Provide the [x, y] coordinate of the cell's center where the given text is located.  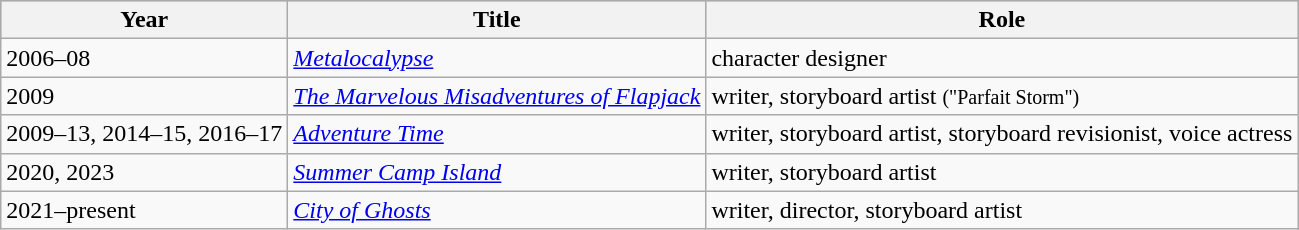
2021–present [144, 210]
character designer [1002, 58]
Title [497, 20]
Role [1002, 20]
writer, storyboard artist [1002, 172]
2009 [144, 96]
Metalocalypse [497, 58]
The Marvelous Misadventures of Flapjack [497, 96]
writer, storyboard artist ("Parfait Storm") [1002, 96]
Adventure Time [497, 134]
writer, storyboard artist, storyboard revisionist, voice actress [1002, 134]
2020, 2023 [144, 172]
Year [144, 20]
2006–08 [144, 58]
2009–13, 2014–15, 2016–17 [144, 134]
Summer Camp Island [497, 172]
City of Ghosts [497, 210]
writer, director, storyboard artist [1002, 210]
